Output the (X, Y) coordinate of the center of the cell containing the given text.  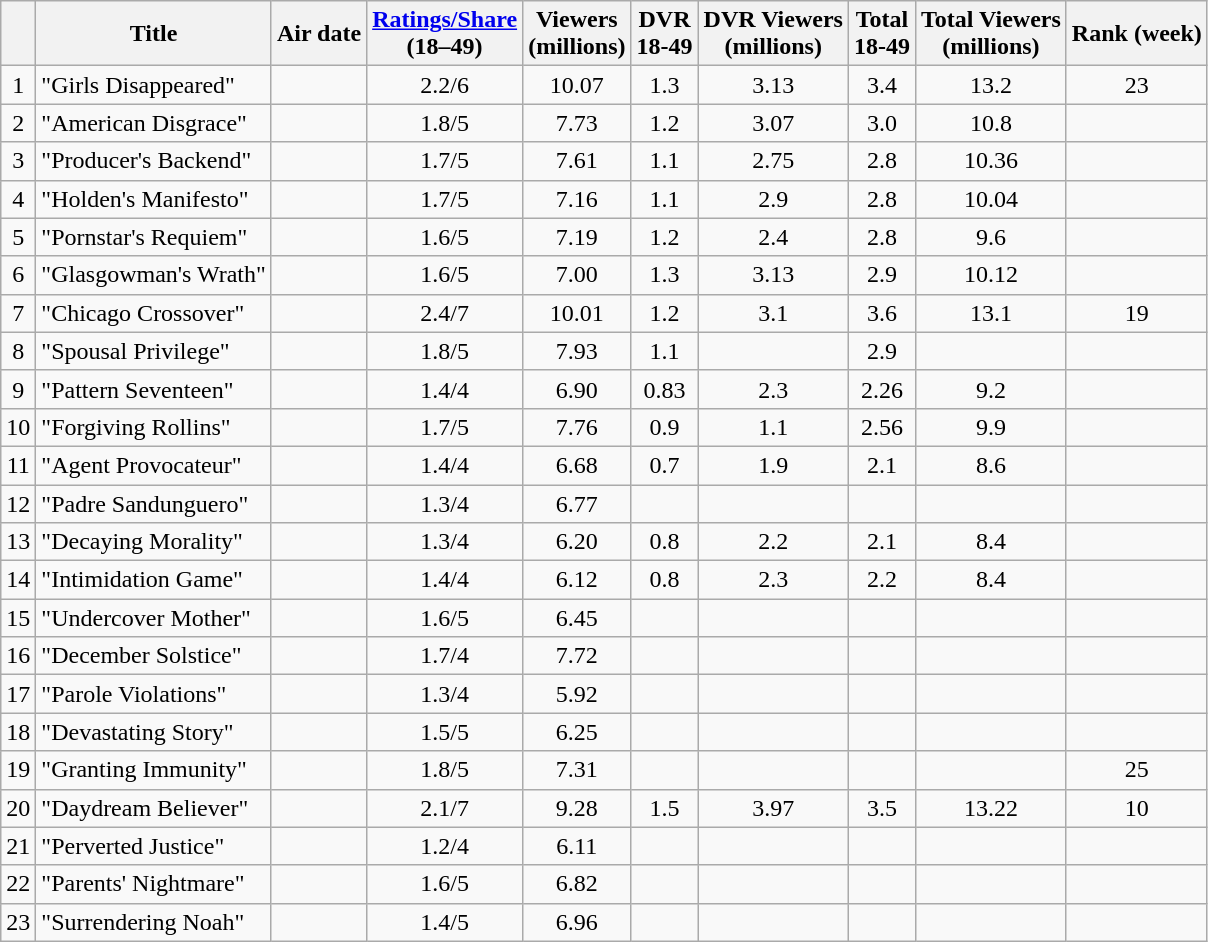
3 (18, 161)
7 (18, 313)
15 (18, 618)
12 (18, 503)
21 (18, 846)
2.75 (773, 161)
2.1/7 (445, 808)
"Holden's Manifesto" (154, 199)
17 (18, 694)
Title (154, 34)
3.6 (882, 313)
"American Disgrace" (154, 123)
"December Solstice" (154, 656)
"Parents' Nightmare" (154, 884)
10.01 (577, 313)
6 (18, 275)
13.2 (990, 85)
3.1 (773, 313)
9.6 (990, 237)
"Perverted Justice" (154, 846)
6.11 (577, 846)
9 (18, 389)
0.7 (664, 465)
3.4 (882, 85)
6.90 (577, 389)
"Producer's Backend" (154, 161)
5 (18, 237)
1.9 (773, 465)
10.8 (990, 123)
20 (18, 808)
2.26 (882, 389)
1.5 (664, 808)
13.1 (990, 313)
13.22 (990, 808)
7.00 (577, 275)
Ratings/Share(18–49) (445, 34)
Viewers(millions) (577, 34)
7.31 (577, 770)
"Spousal Privilege" (154, 351)
"Decaying Morality" (154, 542)
1 (18, 85)
6.96 (577, 922)
3.5 (882, 808)
"Girls Disappeared" (154, 85)
2.56 (882, 427)
"Pornstar's Requiem" (154, 237)
0.83 (664, 389)
16 (18, 656)
25 (1136, 770)
6.25 (577, 732)
"Forgiving Rollins" (154, 427)
Total Viewers(millions) (990, 34)
Rank (week) (1136, 34)
6.20 (577, 542)
6.68 (577, 465)
3.0 (882, 123)
9.28 (577, 808)
"Parole Violations" (154, 694)
3.07 (773, 123)
4 (18, 199)
7.76 (577, 427)
"Surrendering Noah" (154, 922)
7.93 (577, 351)
8.6 (990, 465)
6.12 (577, 580)
10.07 (577, 85)
9.2 (990, 389)
10.36 (990, 161)
2.4/7 (445, 313)
"Padre Sandunguero" (154, 503)
9.9 (990, 427)
7.61 (577, 161)
"Pattern Seventeen" (154, 389)
1.7/4 (445, 656)
DVR Viewers(millions) (773, 34)
"Intimidation Game" (154, 580)
7.72 (577, 656)
1.2/4 (445, 846)
18 (18, 732)
"Glasgowman's Wrath" (154, 275)
2.2/6 (445, 85)
"Agent Provocateur" (154, 465)
7.19 (577, 237)
14 (18, 580)
7.16 (577, 199)
6.77 (577, 503)
10.12 (990, 275)
10.04 (990, 199)
"Undercover Mother" (154, 618)
2.4 (773, 237)
3.97 (773, 808)
Air date (318, 34)
11 (18, 465)
2 (18, 123)
Total18-49 (882, 34)
5.92 (577, 694)
DVR18-49 (664, 34)
6.82 (577, 884)
7.73 (577, 123)
0.9 (664, 427)
"Granting Immunity" (154, 770)
1.5/5 (445, 732)
6.45 (577, 618)
22 (18, 884)
13 (18, 542)
8 (18, 351)
1.4/5 (445, 922)
"Daydream Believer" (154, 808)
"Devastating Story" (154, 732)
"Chicago Crossover" (154, 313)
